Scan for the cell matching the given text and deliver its (X, Y) coordinate at center. 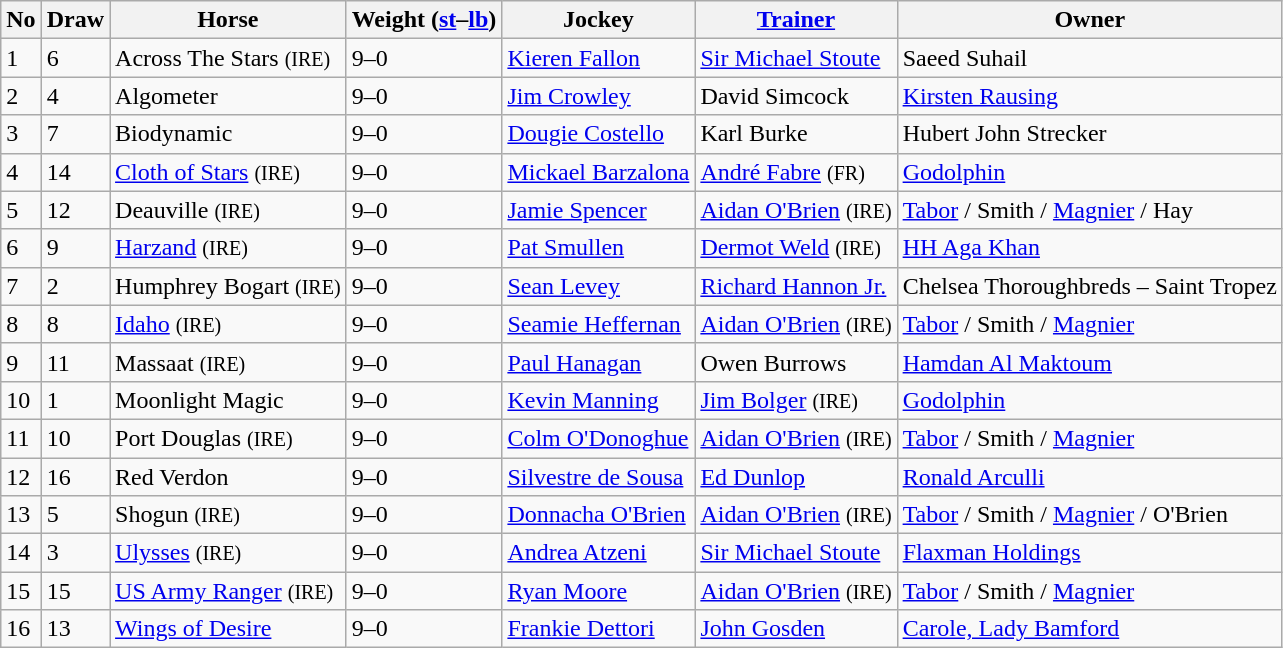
Shogun (IRE) (228, 515)
Saeed Suhail (1090, 58)
Tabor / Smith / Magnier / Hay (1090, 210)
Pat Smullen (598, 248)
Jim Bolger (IRE) (796, 400)
Dermot Weld (IRE) (796, 248)
Horse (228, 20)
Moonlight Magic (228, 400)
Jockey (598, 20)
Massaat (IRE) (228, 362)
HH Aga Khan (1090, 248)
Karl Burke (796, 134)
David Simcock (796, 96)
Seamie Heffernan (598, 324)
John Gosden (796, 629)
Cloth of Stars (IRE) (228, 172)
Chelsea Thoroughbreds – Saint Tropez (1090, 286)
Draw (75, 20)
Hubert John Strecker (1090, 134)
Owen Burrows (796, 362)
Ed Dunlop (796, 477)
Frankie Dettori (598, 629)
US Army Ranger (IRE) (228, 591)
Jamie Spencer (598, 210)
Across The Stars (IRE) (228, 58)
Richard Hannon Jr. (796, 286)
Owner (1090, 20)
Red Verdon (228, 477)
Harzand (IRE) (228, 248)
Colm O'Donoghue (598, 438)
Flaxman Holdings (1090, 553)
Paul Hanagan (598, 362)
Port Douglas (IRE) (228, 438)
Idaho (IRE) (228, 324)
Silvestre de Sousa (598, 477)
No (21, 20)
Deauville (IRE) (228, 210)
Tabor / Smith / Magnier / O'Brien (1090, 515)
Humphrey Bogart (IRE) (228, 286)
Hamdan Al Maktoum (1090, 362)
Donnacha O'Brien (598, 515)
Carole, Lady Bamford (1090, 629)
Kirsten Rausing (1090, 96)
Kieren Fallon (598, 58)
Ulysses (IRE) (228, 553)
Ryan Moore (598, 591)
André Fabre (FR) (796, 172)
Kevin Manning (598, 400)
Wings of Desire (228, 629)
Trainer (796, 20)
Weight (st–lb) (424, 20)
Algometer (228, 96)
Sean Levey (598, 286)
Biodynamic (228, 134)
Dougie Costello (598, 134)
Andrea Atzeni (598, 553)
Jim Crowley (598, 96)
Mickael Barzalona (598, 172)
Ronald Arculli (1090, 477)
